Detect which cell encompasses the target text, then output its (x, y) center coordinate. 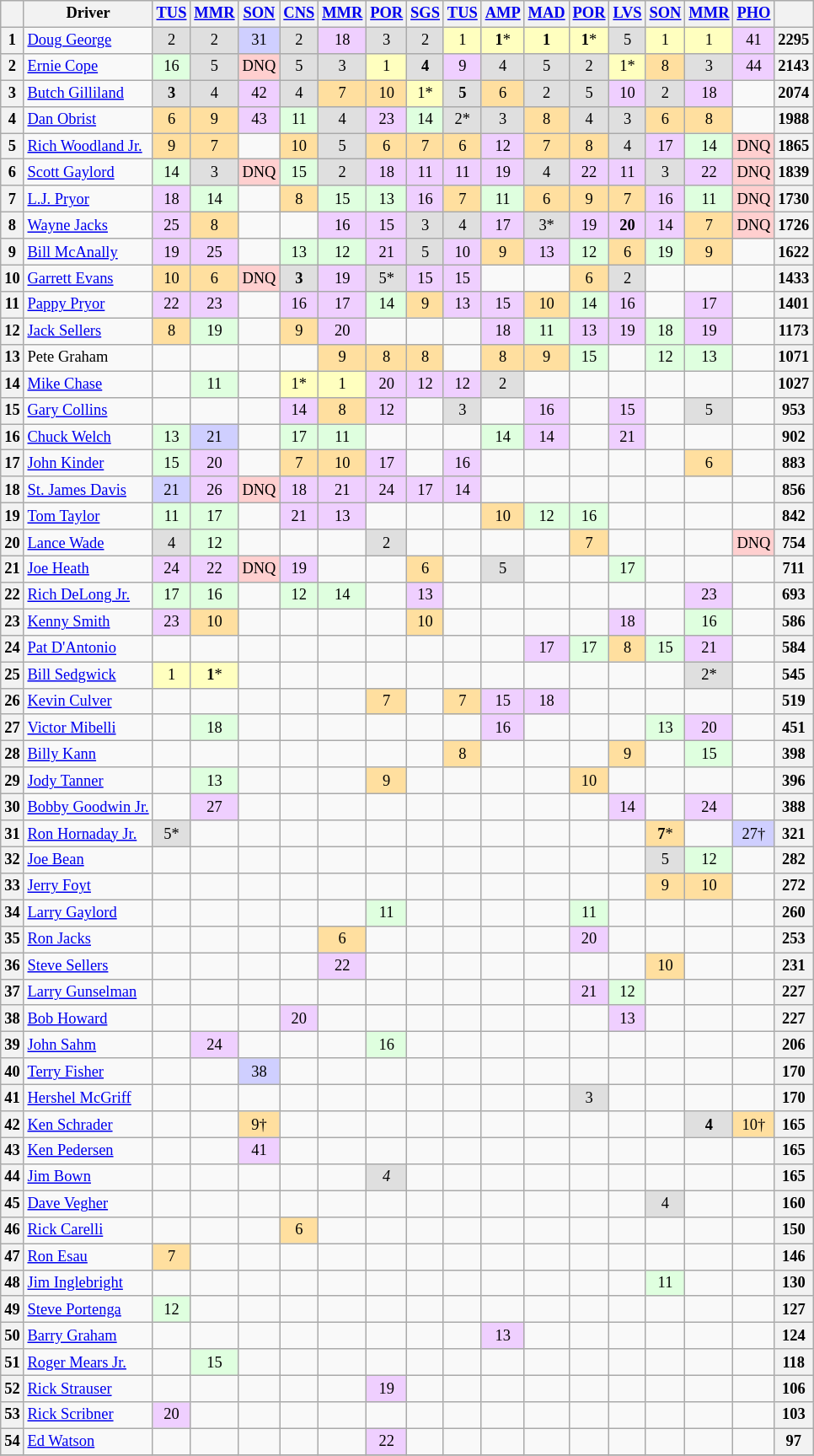
St. James Davis (88, 491)
27† (753, 833)
Victor Mibelli (88, 728)
842 (794, 516)
54 (12, 1442)
10† (753, 1125)
Billy Kann (88, 754)
Ken Schrader (88, 1125)
Kenny Smith (88, 622)
CNS (299, 13)
Mike Chase (88, 384)
Pappy Pryor (88, 305)
35 (12, 939)
883 (794, 464)
Ron Esau (88, 1256)
Jody Tanner (88, 781)
Rick Strauser (88, 1389)
Rich Woodland Jr. (88, 147)
John Kinder (88, 464)
1839 (794, 172)
Hershel McGriff (88, 1098)
Bill McAnally (88, 251)
Doug George (88, 40)
37 (12, 991)
34 (12, 912)
Jim Bown (88, 1177)
46 (12, 1231)
1433 (794, 278)
Scott Gaylord (88, 172)
Rich DeLong Jr. (88, 595)
150 (794, 1231)
856 (794, 491)
Driver (88, 13)
1726 (794, 226)
127 (794, 1310)
Gary Collins (88, 410)
Bobby Goodwin Jr. (88, 808)
Butch Gilliland (88, 93)
SGS (426, 13)
45 (12, 1204)
Bob Howard (88, 1018)
LVS (627, 13)
545 (794, 674)
Rick Scribner (88, 1415)
953 (794, 410)
John Sahm (88, 1045)
51 (12, 1362)
1622 (794, 251)
Dan Obrist (88, 120)
97 (794, 1442)
586 (794, 622)
Jim Inglebright (88, 1283)
Jerry Foyt (88, 887)
Ron Hornaday Jr. (88, 833)
Barry Graham (88, 1335)
28 (12, 754)
AMP (502, 13)
39 (12, 1045)
398 (794, 754)
Tom Taylor (88, 516)
282 (794, 860)
7* (666, 833)
260 (794, 912)
1865 (794, 147)
1401 (794, 305)
103 (794, 1415)
711 (794, 570)
Wayne Jacks (88, 226)
Lance Wade (88, 543)
L.J. Pryor (88, 199)
Larry Gunselman (88, 991)
1173 (794, 330)
396 (794, 781)
160 (794, 1204)
584 (794, 649)
49 (12, 1310)
Roger Mears Jr. (88, 1362)
Kevin Culver (88, 701)
118 (794, 1362)
231 (794, 966)
33 (12, 887)
MAD (546, 13)
1071 (794, 357)
519 (794, 701)
Pat D'Antonio (88, 649)
2074 (794, 93)
1988 (794, 120)
206 (794, 1045)
40 (12, 1071)
1027 (794, 384)
321 (794, 833)
902 (794, 437)
Steve Portenga (88, 1310)
Bill Sedgwick (88, 674)
388 (794, 808)
2143 (794, 67)
2295 (794, 40)
Chuck Welch (88, 437)
130 (794, 1283)
Garrett Evans (88, 278)
124 (794, 1335)
451 (794, 728)
Ernie Cope (88, 67)
693 (794, 595)
Ron Jacks (88, 939)
52 (12, 1389)
Rick Carelli (88, 1231)
Dave Vegher (88, 1204)
36 (12, 966)
106 (794, 1389)
146 (794, 1256)
1730 (794, 199)
253 (794, 939)
Joe Heath (88, 570)
Larry Gaylord (88, 912)
Pete Graham (88, 357)
Joe Bean (88, 860)
50 (12, 1335)
Ken Pedersen (88, 1152)
47 (12, 1256)
Terry Fisher (88, 1071)
Ed Watson (88, 1442)
3* (546, 226)
48 (12, 1283)
53 (12, 1415)
PHO (753, 13)
754 (794, 543)
29 (12, 781)
Jack Sellers (88, 330)
Steve Sellers (88, 966)
272 (794, 887)
32 (12, 860)
30 (12, 808)
9† (260, 1125)
